Locate the cell with the specified text and output its (x, y) center coordinate. 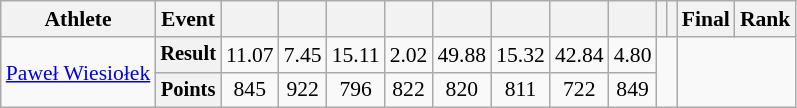
Event (188, 19)
811 (520, 90)
15.32 (520, 55)
922 (303, 90)
15.11 (356, 55)
Rank (766, 19)
7.45 (303, 55)
4.80 (633, 55)
2.02 (409, 55)
42.84 (580, 55)
Result (188, 55)
Points (188, 90)
820 (462, 90)
849 (633, 90)
822 (409, 90)
Paweł Wiesiołek (78, 72)
796 (356, 90)
49.88 (462, 55)
Final (706, 19)
845 (250, 90)
11.07 (250, 55)
Athlete (78, 19)
722 (580, 90)
